Output the (x, y) coordinate of the center of the cell containing the given text.  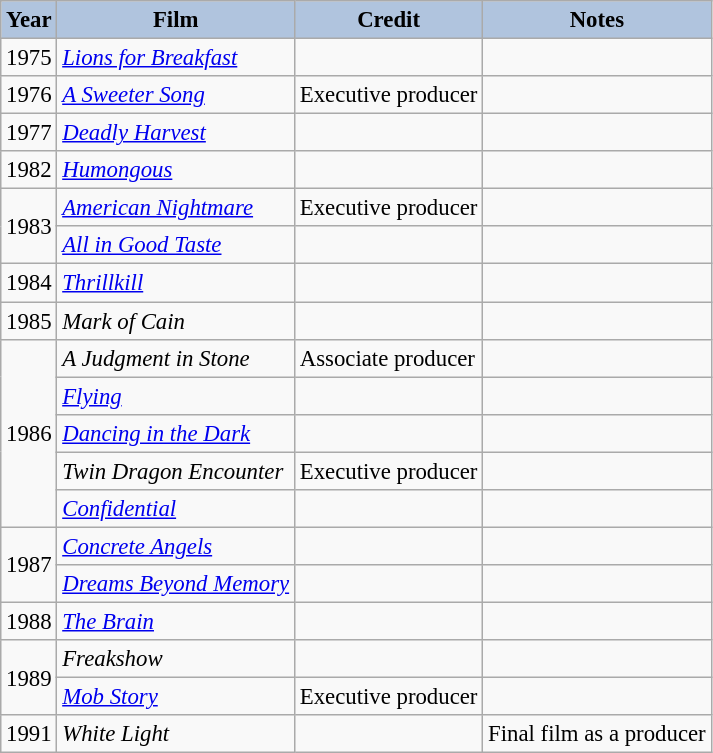
1991 (29, 734)
Concrete Angels (176, 546)
Flying (176, 396)
Humongous (176, 170)
Lions for Breakfast (176, 58)
1986 (29, 433)
Twin Dragon Encounter (176, 471)
1987 (29, 564)
1984 (29, 283)
The Brain (176, 621)
White Light (176, 734)
1989 (29, 678)
1975 (29, 58)
Mark of Cain (176, 321)
All in Good Taste (176, 245)
Confidential (176, 509)
Mob Story (176, 697)
Dancing in the Dark (176, 433)
Credit (388, 20)
A Judgment in Stone (176, 358)
Thrillkill (176, 283)
1976 (29, 95)
Film (176, 20)
Deadly Harvest (176, 133)
1982 (29, 170)
1977 (29, 133)
Notes (597, 20)
Dreams Beyond Memory (176, 584)
1988 (29, 621)
1983 (29, 226)
Final film as a producer (597, 734)
American Nightmare (176, 208)
1985 (29, 321)
A Sweeter Song (176, 95)
Year (29, 20)
Freakshow (176, 659)
Associate producer (388, 358)
